Locate the cell with the specified text and output its [X, Y] center coordinate. 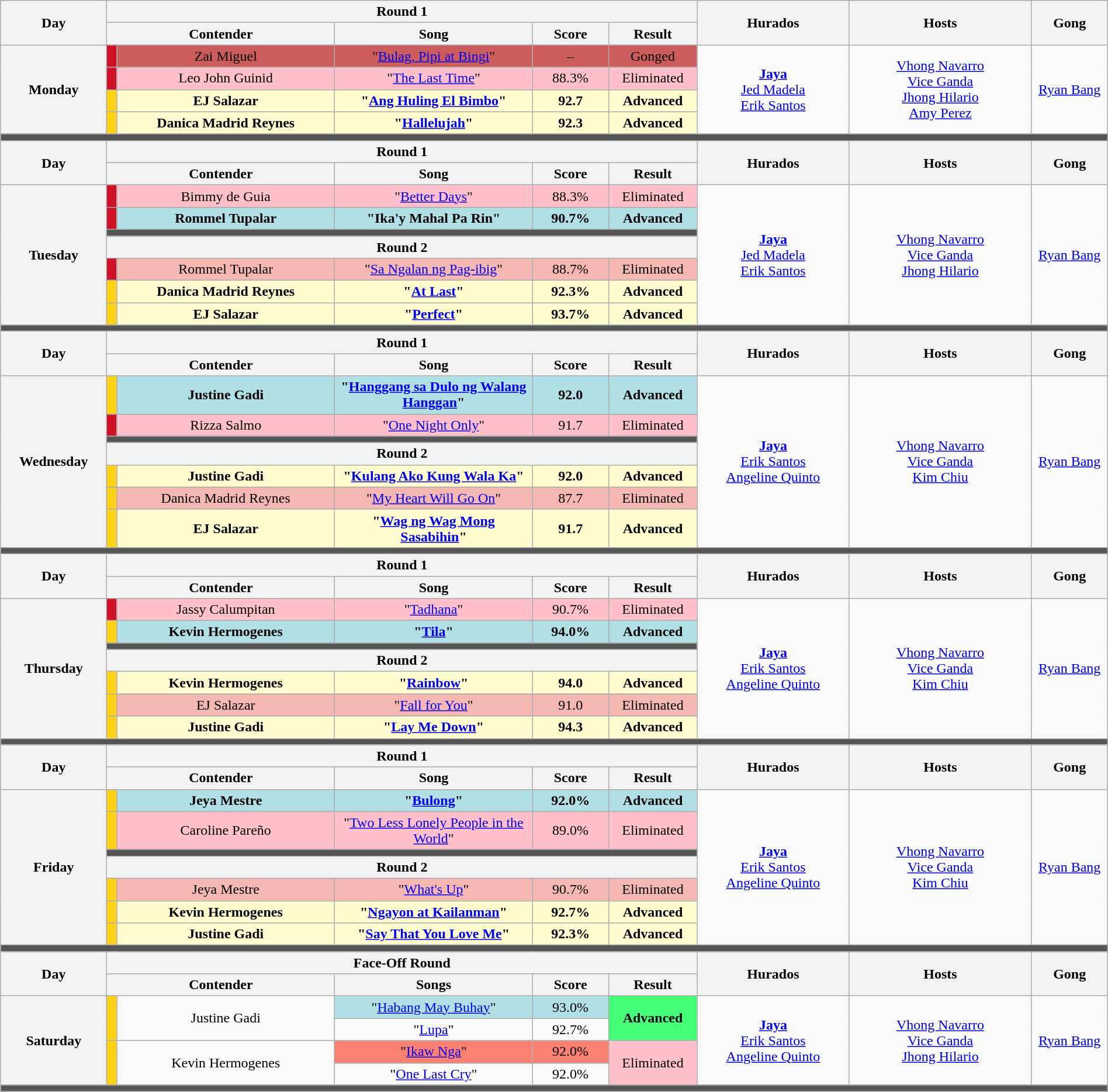
Face-Off Round [402, 963]
Zai Miguel [226, 56]
– [570, 56]
94.0 [570, 683]
"Bulong" [434, 800]
"One Last Cry" [434, 1074]
"Two Less Lonely People in the World" [434, 830]
"Ang Huling El Bimbo" [434, 101]
89.0% [570, 830]
"The Last Time" [434, 78]
"Tila" [434, 632]
Caroline Pareño [226, 830]
"At Last" [434, 292]
Saturday [54, 1041]
93.7% [570, 314]
Songs [434, 985]
"Fall for You" [434, 705]
92.7 [570, 101]
93.0% [570, 1007]
"One Night Only" [434, 425]
"Kulang Ako Kung Wala Ka" [434, 476]
94.3 [570, 727]
Gonged [653, 56]
92.3 [570, 123]
"Rainbow" [434, 683]
"What's Up" [434, 889]
87.7 [570, 498]
Leo John Guinid [226, 78]
94.0% [570, 632]
Thursday [54, 669]
"Wag ng Wag Mong Sasabihin" [434, 528]
"Perfect" [434, 314]
"Say That You Love Me" [434, 934]
Friday [54, 867]
Bimmy de Guia [226, 196]
"Lay Me Down" [434, 727]
88.7% [570, 269]
91.0 [570, 705]
"Lupa" [434, 1029]
"Tadhana" [434, 610]
"Habang May Buhay" [434, 1007]
"Hallelujah" [434, 123]
"Hanggang sa Dulo ng Walang Hanggan" [434, 395]
Wednesday [54, 462]
"My Heart Will Go On" [434, 498]
Rizza Salmo [226, 425]
Tuesday [54, 255]
Jassy Calumpitan [226, 610]
"Bulag, Pipi at Bingi" [434, 56]
Vhong NavarroVice GandaJhong HilarioAmy Perez [940, 89]
"Ngayon at Kailanman" [434, 911]
"Sa Ngalan ng Pag-ibig" [434, 269]
"Ika'y Mahal Pa Rin" [434, 218]
Monday [54, 89]
"Ikaw Nga" [434, 1052]
"Better Days" [434, 196]
